Extract the [X, Y] coordinate from the center of the cell holding the provided text.  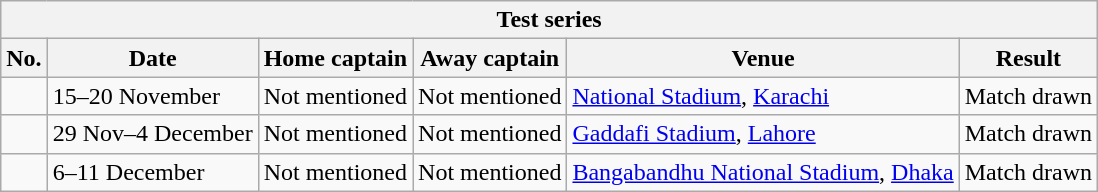
Venue [763, 58]
Gaddafi Stadium, Lahore [763, 134]
National Stadium, Karachi [763, 96]
6–11 December [152, 172]
Bangabandhu National Stadium, Dhaka [763, 172]
15–20 November [152, 96]
Date [152, 58]
Result [1028, 58]
29 Nov–4 December [152, 134]
Home captain [335, 58]
No. [24, 58]
Away captain [490, 58]
Test series [550, 20]
